Determine the [x, y] coordinate at the center of the cell enclosing the given text.  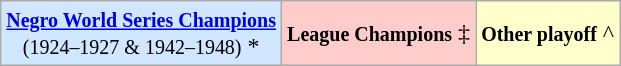
League Champions ‡ [379, 34]
Negro World Series Champions(1924–1927 & 1942–1948) * [142, 34]
Other playoff ^ [548, 34]
